Provide the [X, Y] coordinate of the cell's center where the given text is located.  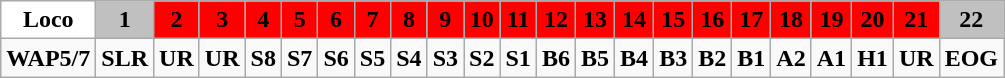
B2 [712, 58]
1 [125, 20]
S2 [482, 58]
13 [594, 20]
S6 [336, 58]
B6 [556, 58]
12 [556, 20]
22 [971, 20]
3 [222, 20]
4 [263, 20]
5 [299, 20]
A2 [791, 58]
EOG [971, 58]
15 [674, 20]
10 [482, 20]
17 [752, 20]
8 [409, 20]
19 [831, 20]
S4 [409, 58]
S7 [299, 58]
S1 [518, 58]
2 [177, 20]
S3 [445, 58]
14 [634, 20]
B3 [674, 58]
B5 [594, 58]
SLR [125, 58]
Loco [48, 20]
11 [518, 20]
S5 [372, 58]
21 [916, 20]
B4 [634, 58]
6 [336, 20]
7 [372, 20]
B1 [752, 58]
18 [791, 20]
9 [445, 20]
H1 [873, 58]
WAP5/7 [48, 58]
16 [712, 20]
S8 [263, 58]
20 [873, 20]
A1 [831, 58]
